Scan for the cell matching the given text and deliver its [x, y] coordinate at center. 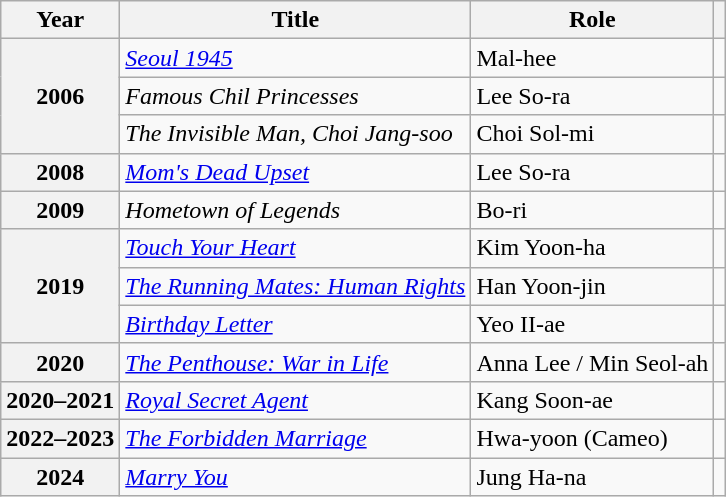
Kim Yoon-ha [592, 248]
2020 [60, 362]
The Penthouse: War in Life [296, 362]
2009 [60, 210]
Birthday Letter [296, 324]
Marry You [296, 477]
Hwa-yoon (Cameo) [592, 438]
Seoul 1945 [296, 58]
2024 [60, 477]
Jung Ha-na [592, 477]
Yeo II-ae [592, 324]
Year [60, 20]
2006 [60, 96]
2019 [60, 286]
Title [296, 20]
Touch Your Heart [296, 248]
Kang Soon-ae [592, 400]
Royal Secret Agent [296, 400]
The Running Mates: Human Rights [296, 286]
Role [592, 20]
Hometown of Legends [296, 210]
Famous Chil Princesses [296, 96]
2022–2023 [60, 438]
2020–2021 [60, 400]
2008 [60, 172]
The Forbidden Marriage [296, 438]
Choi Sol-mi [592, 134]
Mal-hee [592, 58]
Han Yoon-jin [592, 286]
Bo-ri [592, 210]
Mom's Dead Upset [296, 172]
The Invisible Man, Choi Jang-soo [296, 134]
Anna Lee / Min Seol-ah [592, 362]
